Determine the [x, y] coordinate at the center of the cell enclosing the given text.  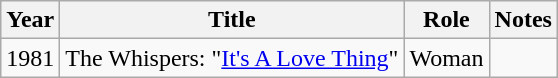
The Whispers: "It's A Love Thing" [232, 58]
Role [446, 20]
Notes [523, 20]
1981 [30, 58]
Title [232, 20]
Year [30, 20]
Woman [446, 58]
